Pinpoint the cell where the given text exists, returning its (x, y) midpoint coordinate. 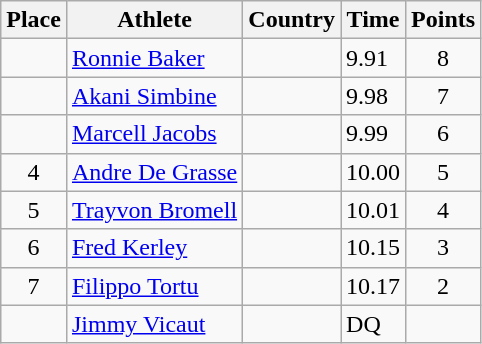
DQ (374, 324)
9.99 (374, 134)
Filippo Tortu (154, 286)
Marcell Jacobs (154, 134)
Akani Simbine (154, 96)
Jimmy Vicaut (154, 324)
Place (34, 20)
10.00 (374, 172)
Time (374, 20)
9.98 (374, 96)
Country (292, 20)
Ronnie Baker (154, 58)
2 (444, 286)
3 (444, 248)
9.91 (374, 58)
Andre De Grasse (154, 172)
Trayvon Bromell (154, 210)
10.17 (374, 286)
Fred Kerley (154, 248)
8 (444, 58)
10.01 (374, 210)
10.15 (374, 248)
Athlete (154, 20)
Points (444, 20)
